From the cell containing the given text, extract its center point as (x, y) coordinate. 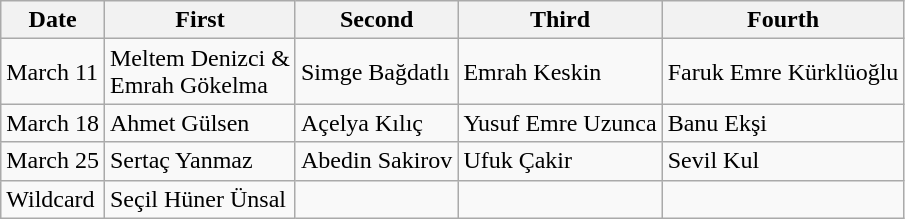
Sertaç Yanmaz (200, 161)
Emrah Keskin (560, 72)
First (200, 20)
Abedin Sakirov (376, 161)
Fourth (783, 20)
Ufuk Çakir (560, 161)
March 18 (53, 123)
Yusuf Emre Uzunca (560, 123)
Faruk Emre Kürklüoğlu (783, 72)
Banu Ekşi (783, 123)
Meltem Denizci &Emrah Gökelma (200, 72)
Third (560, 20)
Seçil Hüner Ünsal (200, 199)
Date (53, 20)
Açelya Kılıç (376, 123)
March 25 (53, 161)
Ahmet Gülsen (200, 123)
Simge Bağdatlı (376, 72)
March 11 (53, 72)
Sevil Kul (783, 161)
Wildcard (53, 199)
Second (376, 20)
